Determine the [X, Y] coordinate at the center of the cell enclosing the given text.  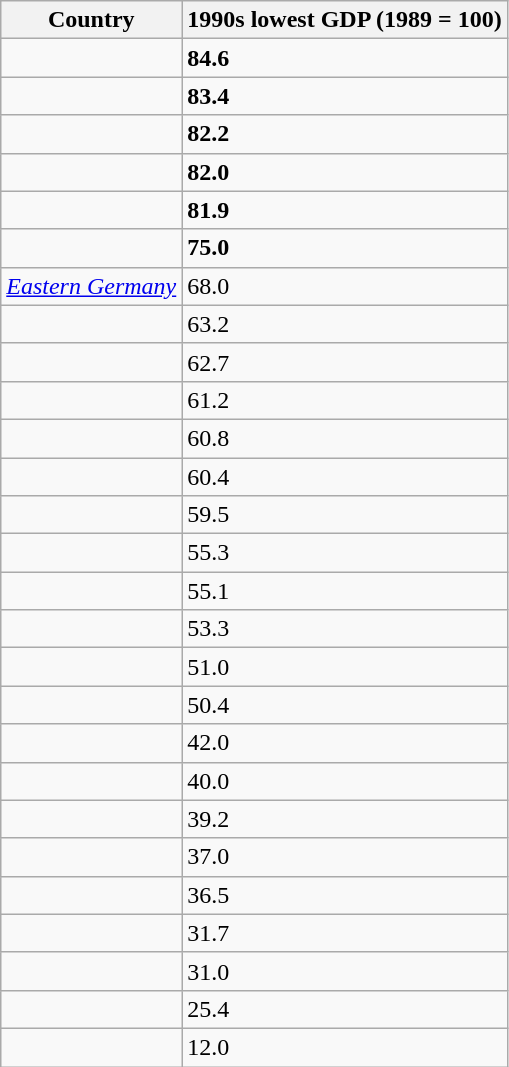
55.3 [344, 553]
1990s lowest GDP (1989 = 100) [344, 20]
50.4 [344, 705]
40.0 [344, 781]
Eastern Germany [92, 286]
55.1 [344, 591]
Country [92, 20]
53.3 [344, 629]
37.0 [344, 857]
31.7 [344, 933]
82.0 [344, 172]
36.5 [344, 895]
84.6 [344, 58]
61.2 [344, 400]
83.4 [344, 96]
60.8 [344, 438]
81.9 [344, 210]
75.0 [344, 248]
63.2 [344, 324]
25.4 [344, 1009]
51.0 [344, 667]
62.7 [344, 362]
39.2 [344, 819]
82.2 [344, 134]
12.0 [344, 1047]
31.0 [344, 971]
60.4 [344, 477]
42.0 [344, 743]
68.0 [344, 286]
59.5 [344, 515]
